Determine the [X, Y] coordinate at the center of the cell enclosing the given text.  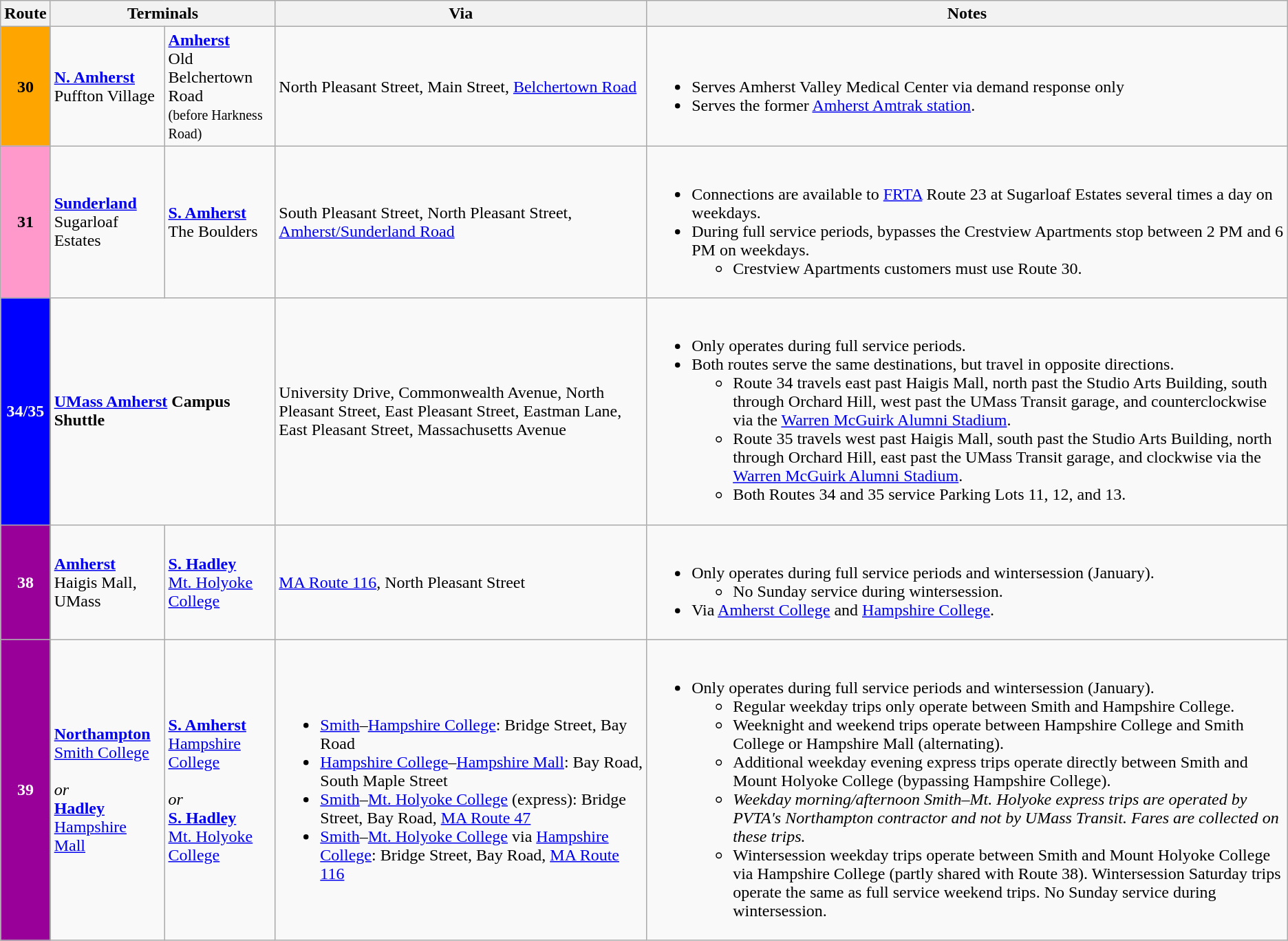
S. HadleyMt. Holyoke College [220, 582]
University Drive, Commonwealth Avenue, North Pleasant Street, East Pleasant Street, Eastman Lane, East Pleasant Street, Massachusetts Avenue [461, 412]
South Pleasant Street, North Pleasant Street, Amherst/Sunderland Road [461, 222]
38 [25, 582]
MA Route 116, North Pleasant Street [461, 582]
NorthamptonSmith Collegeor HadleyHampshire Mall [107, 790]
30 [25, 87]
S. AmherstHampshire CollegeorS. HadleyMt. Holyoke College [220, 790]
Terminals [162, 14]
39 [25, 790]
34/35 [25, 412]
North Pleasant Street, Main Street, Belchertown Road [461, 87]
31 [25, 222]
Notes [967, 14]
Serves Amherst Valley Medical Center via demand response onlyServes the former Amherst Amtrak station. [967, 87]
UMass Amherst Campus Shuttle [162, 412]
N. AmherstPuffton Village [107, 87]
Via [461, 14]
AmherstOld Belchertown Road(before Harkness Road) [220, 87]
Route [25, 14]
AmherstHaigis Mall, UMass [107, 582]
SunderlandSugarloaf Estates [107, 222]
S. AmherstThe Boulders [220, 222]
